From the cell containing the given text, extract its center point as (x, y) coordinate. 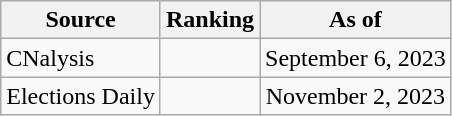
CNalysis (81, 58)
November 2, 2023 (356, 96)
September 6, 2023 (356, 58)
Ranking (210, 20)
As of (356, 20)
Source (81, 20)
Elections Daily (81, 96)
